Return the [x, y] coordinate for the center point of the cell that contains the specified text.  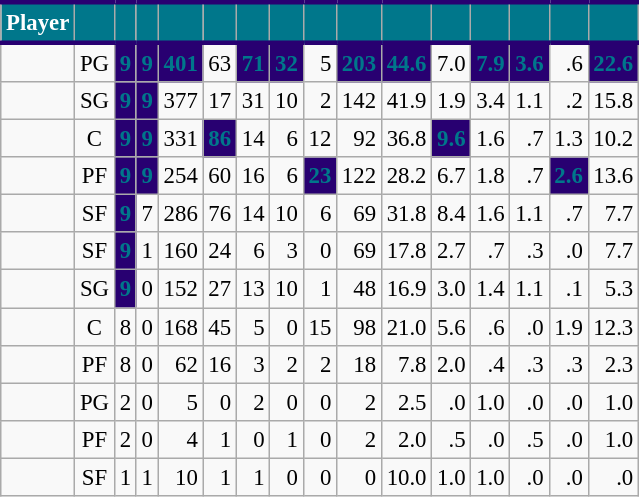
4 [180, 439]
7.9 [490, 62]
331 [180, 139]
1.8 [490, 176]
377 [180, 101]
45 [220, 327]
22.6 [613, 62]
12 [320, 139]
28.2 [406, 176]
168 [180, 327]
27 [220, 289]
5.6 [452, 327]
9.6 [452, 139]
31.8 [406, 214]
3.6 [530, 62]
3.4 [490, 101]
13.6 [613, 176]
5.3 [613, 289]
98 [360, 327]
7.0 [452, 62]
203 [360, 62]
92 [360, 139]
62 [180, 364]
10.0 [406, 477]
15.8 [613, 101]
401 [180, 62]
3.0 [452, 289]
122 [360, 176]
23 [320, 176]
48 [360, 289]
142 [360, 101]
60 [220, 176]
1.3 [568, 139]
32 [286, 62]
44.6 [406, 62]
71 [252, 62]
254 [180, 176]
2.3 [613, 364]
63 [220, 62]
7 [147, 214]
15 [320, 327]
8.4 [452, 214]
2.6 [568, 176]
7.8 [406, 364]
16.9 [406, 289]
1.4 [490, 289]
.2 [568, 101]
2.5 [406, 402]
152 [180, 289]
13 [252, 289]
2.7 [452, 251]
36.8 [406, 139]
Player [38, 22]
10.2 [613, 139]
76 [220, 214]
12.3 [613, 327]
17.8 [406, 251]
31 [252, 101]
.1 [568, 289]
160 [180, 251]
.4 [490, 364]
6.7 [452, 176]
286 [180, 214]
21.0 [406, 327]
41.9 [406, 101]
17 [220, 101]
18 [360, 364]
24 [220, 251]
86 [220, 139]
